Search for the cell housing the specified text and yield its [x, y] center coordinate. 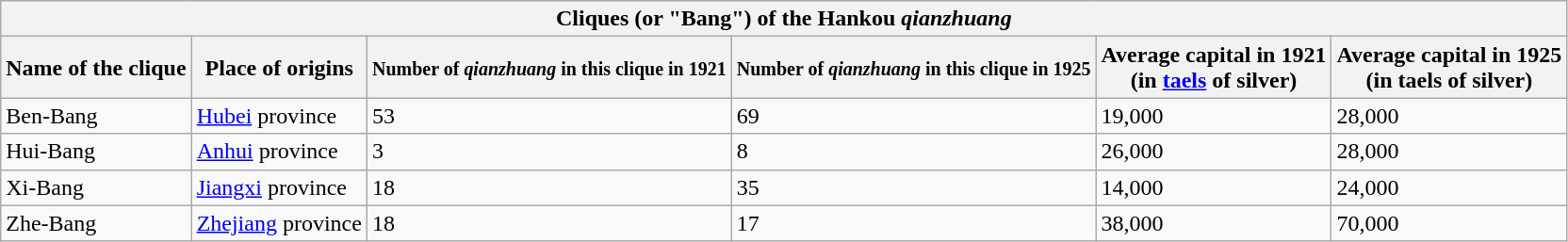
Place of origins [279, 68]
Jiangxi province [279, 187]
Zhe-Bang [96, 223]
Ben-Bang [96, 116]
17 [914, 223]
8 [914, 152]
53 [548, 116]
Average capital in 1921(in taels of silver) [1214, 68]
Xi-Bang [96, 187]
14,000 [1214, 187]
Average capital in 1925(in taels of silver) [1449, 68]
Hubei province [279, 116]
Hui-Bang [96, 152]
19,000 [1214, 116]
38,000 [1214, 223]
Anhui province [279, 152]
35 [914, 187]
69 [914, 116]
26,000 [1214, 152]
70,000 [1449, 223]
Name of the clique [96, 68]
24,000 [1449, 187]
Zhejiang province [279, 223]
Number of qianzhuang in this clique in 1921 [548, 68]
3 [548, 152]
Cliques (or "Bang") of the Hankou qianzhuang [784, 19]
Number of qianzhuang in this clique in 1925 [914, 68]
